Determine the [x, y] coordinate at the center of the cell enclosing the given text.  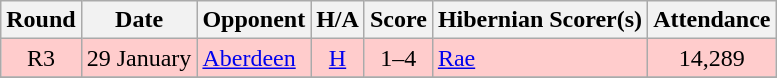
Round [41, 20]
Hibernian Scorer(s) [540, 20]
Date [139, 20]
Aberdeen [254, 58]
1–4 [398, 58]
R3 [41, 58]
14,289 [712, 58]
H [338, 58]
29 January [139, 58]
H/A [338, 20]
Opponent [254, 20]
Score [398, 20]
Rae [540, 58]
Attendance [712, 20]
